Output the [X, Y] coordinate of the center of the cell containing the given text.  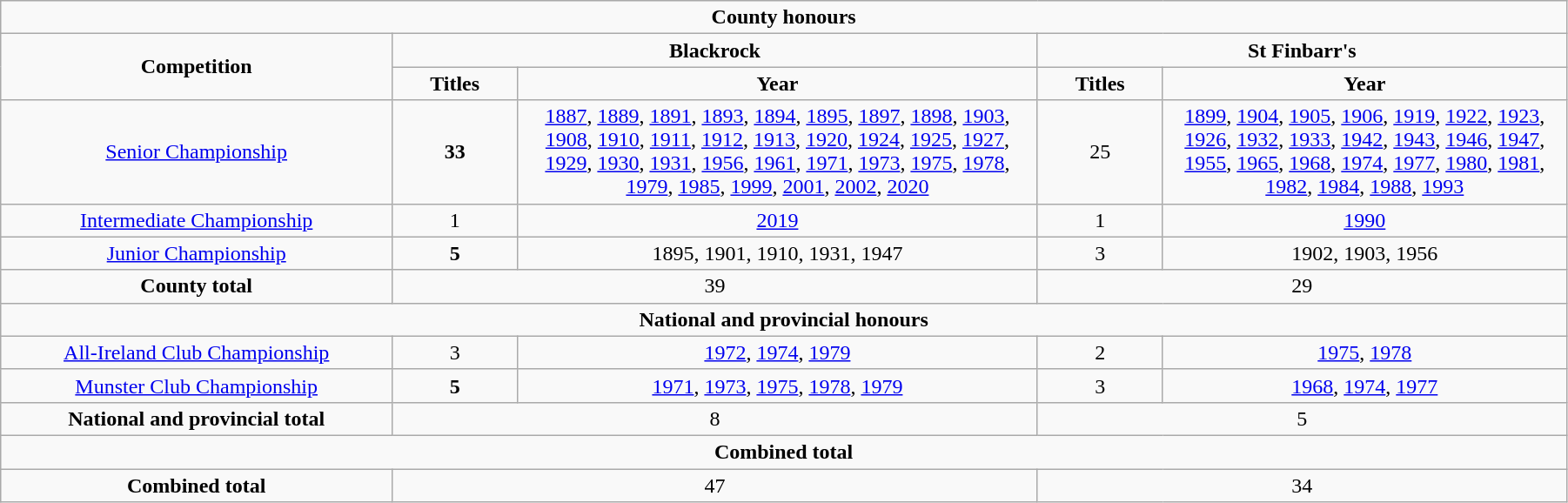
2 [1100, 352]
1975, 1978 [1364, 352]
Blackrock [715, 50]
47 [715, 485]
Intermediate Championship [197, 220]
All-Ireland Club Championship [197, 352]
8 [715, 419]
25 [1100, 151]
Munster Club Championship [197, 386]
1990 [1364, 220]
Junior Championship [197, 253]
Competition [197, 67]
National and provincial honours [784, 319]
1902, 1903, 1956 [1364, 253]
34 [1302, 485]
33 [455, 151]
2019 [778, 220]
1972, 1974, 1979 [778, 352]
1968, 1974, 1977 [1364, 386]
Senior Championship [197, 151]
St Finbarr's [1302, 50]
29 [1302, 286]
1899, 1904, 1905, 1906, 1919, 1922, 1923, 1926, 1932, 1933, 1942, 1943, 1946, 1947, 1955, 1965, 1968, 1974, 1977, 1980, 1981, 1982, 1984, 1988, 1993 [1364, 151]
County honours [784, 17]
39 [715, 286]
National and provincial total [197, 419]
1895, 1901, 1910, 1931, 1947 [778, 253]
1971, 1973, 1975, 1978, 1979 [778, 386]
County total [197, 286]
